Capture the cell that displays the provided text and extract its (x, y) central coordinate. 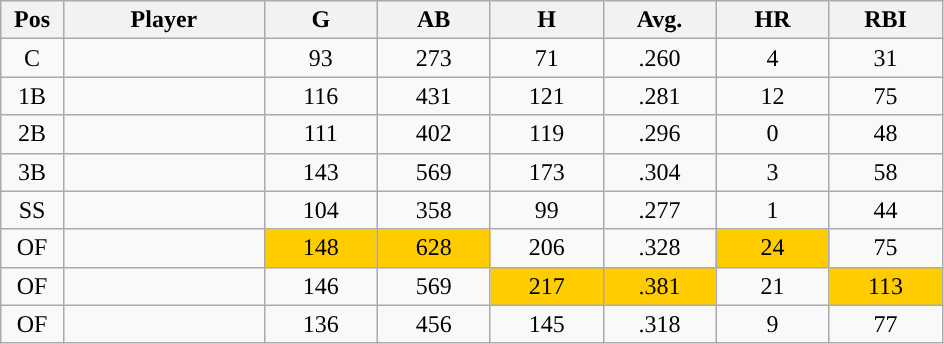
104 (320, 210)
431 (434, 96)
628 (434, 248)
.318 (660, 324)
.296 (660, 134)
99 (546, 210)
145 (546, 324)
119 (546, 134)
Pos (32, 20)
12 (772, 96)
48 (886, 134)
3B (32, 172)
402 (434, 134)
.281 (660, 96)
146 (320, 286)
1 (772, 210)
9 (772, 324)
Player (164, 20)
71 (546, 58)
93 (320, 58)
.260 (660, 58)
148 (320, 248)
.304 (660, 172)
C (32, 58)
136 (320, 324)
SS (32, 210)
31 (886, 58)
AB (434, 20)
0 (772, 134)
358 (434, 210)
.277 (660, 210)
24 (772, 248)
206 (546, 248)
217 (546, 286)
4 (772, 58)
121 (546, 96)
116 (320, 96)
113 (886, 286)
273 (434, 58)
Avg. (660, 20)
RBI (886, 20)
173 (546, 172)
111 (320, 134)
1B (32, 96)
44 (886, 210)
456 (434, 324)
2B (32, 134)
.328 (660, 248)
H (546, 20)
G (320, 20)
21 (772, 286)
58 (886, 172)
3 (772, 172)
.381 (660, 286)
HR (772, 20)
77 (886, 324)
143 (320, 172)
